Return [X, Y] of the center of cell containing provided text 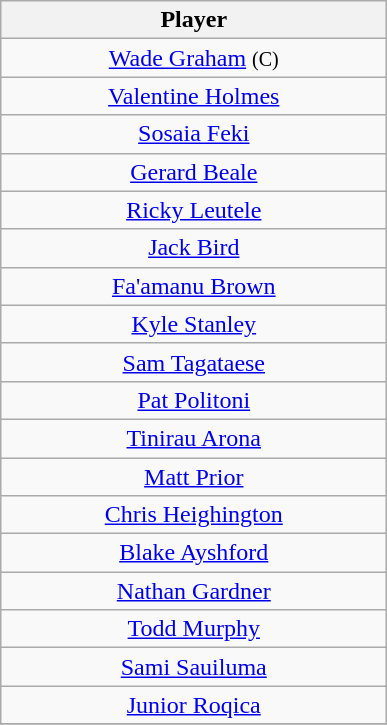
Matt Prior [194, 477]
Wade Graham (C) [194, 58]
Junior Roqica [194, 705]
Todd Murphy [194, 629]
Sami Sauiluma [194, 667]
Fa'amanu Brown [194, 286]
Player [194, 20]
Sam Tagataese [194, 362]
Gerard Beale [194, 172]
Tinirau Arona [194, 438]
Pat Politoni [194, 400]
Kyle Stanley [194, 324]
Chris Heighington [194, 515]
Sosaia Feki [194, 134]
Nathan Gardner [194, 591]
Ricky Leutele [194, 210]
Valentine Holmes [194, 96]
Jack Bird [194, 248]
Blake Ayshford [194, 553]
